Capture the cell that displays the provided text and extract its [x, y] central coordinate. 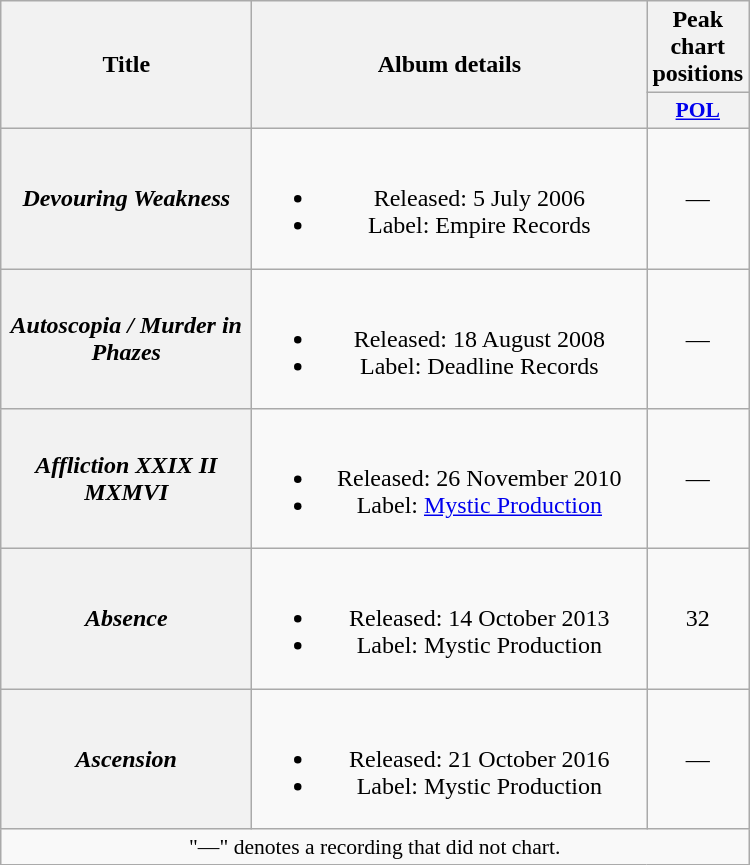
Released: 18 August 2008Label: Deadline Records [450, 338]
"—" denotes a recording that did not chart. [375, 847]
Ascension [126, 759]
Absence [126, 619]
Released: 26 November 2010Label: Mystic Production [450, 479]
Autoscopia / Murder in Phazes [126, 338]
Released: 5 July 2006Label: Empire Records [450, 198]
32 [698, 619]
Devouring Weakness [126, 198]
Album details [450, 65]
Peak chart positions [698, 47]
Title [126, 65]
Affliction XXIX II MXMVI [126, 479]
Released: 21 October 2016Label: Mystic Production [450, 759]
POL [698, 111]
Released: 14 October 2013Label: Mystic Production [450, 619]
